Pinpoint the cell where the given text exists, returning its (X, Y) midpoint coordinate. 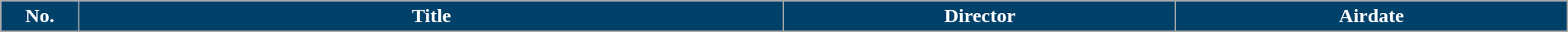
Airdate (1372, 16)
Title (432, 16)
Director (980, 16)
No. (40, 16)
